Detect which cell encompasses the target text, then output its [X, Y] center coordinate. 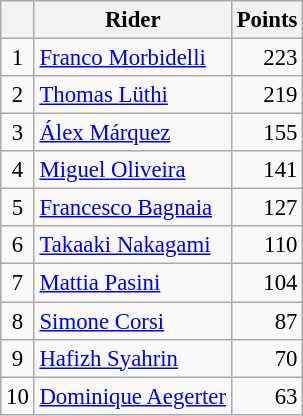
Points [266, 20]
141 [266, 170]
10 [18, 396]
104 [266, 283]
Dominique Aegerter [132, 396]
70 [266, 358]
Francesco Bagnaia [132, 208]
Mattia Pasini [132, 283]
9 [18, 358]
63 [266, 396]
223 [266, 58]
Hafizh Syahrin [132, 358]
Thomas Lüthi [132, 95]
Takaaki Nakagami [132, 245]
4 [18, 170]
127 [266, 208]
219 [266, 95]
155 [266, 133]
8 [18, 321]
3 [18, 133]
Simone Corsi [132, 321]
1 [18, 58]
Franco Morbidelli [132, 58]
87 [266, 321]
Álex Márquez [132, 133]
Miguel Oliveira [132, 170]
110 [266, 245]
5 [18, 208]
Rider [132, 20]
7 [18, 283]
6 [18, 245]
2 [18, 95]
